For the text-containing cell, return its midpoint in (x, y) coordinate format. 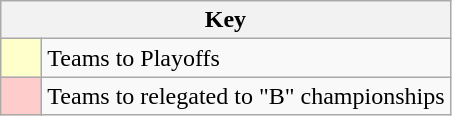
Teams to Playoffs (246, 58)
Teams to relegated to "B" championships (246, 96)
Key (226, 20)
